Scan for the cell matching the given text and deliver its (x, y) coordinate at center. 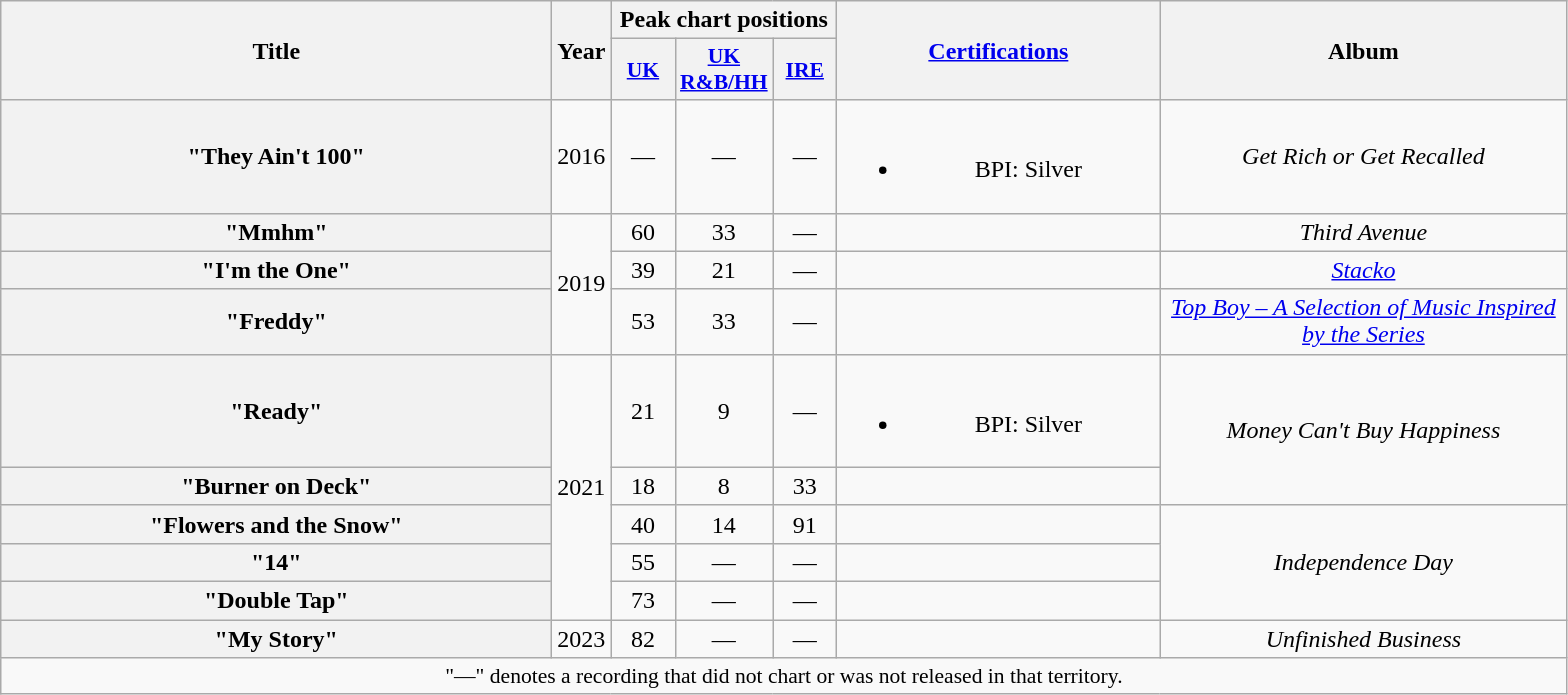
Unfinished Business (1364, 639)
Album (1364, 50)
"They Ain't 100" (276, 156)
14 (724, 524)
40 (643, 524)
39 (643, 270)
Certifications (998, 50)
"Burner on Deck" (276, 486)
Top Boy – A Selection of Music Inspired by the Series (1364, 322)
Title (276, 50)
"Double Tap" (276, 600)
Year (582, 50)
UKR&B/HH (724, 70)
"Freddy" (276, 322)
60 (643, 232)
55 (643, 562)
IRE (805, 70)
2019 (582, 284)
Independence Day (1364, 562)
"Ready" (276, 410)
2016 (582, 156)
9 (724, 410)
53 (643, 322)
8 (724, 486)
Money Can't Buy Happiness (1364, 430)
73 (643, 600)
UK (643, 70)
"Mmhm" (276, 232)
"Flowers and the Snow" (276, 524)
"My Story" (276, 639)
82 (643, 639)
Peak chart positions (724, 20)
18 (643, 486)
Get Rich or Get Recalled (1364, 156)
91 (805, 524)
"—" denotes a recording that did not chart or was not released in that territory. (784, 676)
Stacko (1364, 270)
Third Avenue (1364, 232)
2021 (582, 486)
2023 (582, 639)
"14" (276, 562)
"I'm the One" (276, 270)
